Return the (X, Y) coordinate for the center point of the cell that contains the specified text.  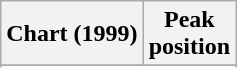
Peakposition (189, 34)
Chart (1999) (72, 34)
